Locate the cell with the specified text and output its (X, Y) center coordinate. 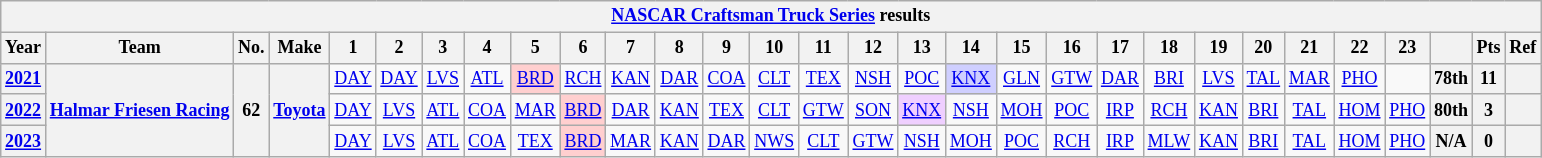
8 (679, 48)
17 (1120, 48)
No. (252, 48)
80th (1452, 110)
2 (399, 48)
23 (1408, 48)
78th (1452, 78)
SON (873, 110)
Toyota (300, 110)
6 (583, 48)
Ref (1523, 48)
13 (922, 48)
12 (873, 48)
Make (300, 48)
9 (726, 48)
62 (252, 110)
10 (774, 48)
4 (488, 48)
7 (631, 48)
Year (24, 48)
5 (535, 48)
16 (1072, 48)
NASCAR Craftsman Truck Series results (771, 16)
N/A (1452, 140)
19 (1219, 48)
14 (970, 48)
Halmar Friesen Racing (139, 110)
21 (1309, 48)
20 (1263, 48)
0 (1488, 140)
18 (1168, 48)
GLN (1022, 78)
Pts (1488, 48)
22 (1360, 48)
15 (1022, 48)
1 (353, 48)
2021 (24, 78)
2022 (24, 110)
2023 (24, 140)
NWS (774, 140)
Team (139, 48)
MLW (1168, 140)
